Find where the given text appears and provide that cell's center as (X, Y) coordinate. 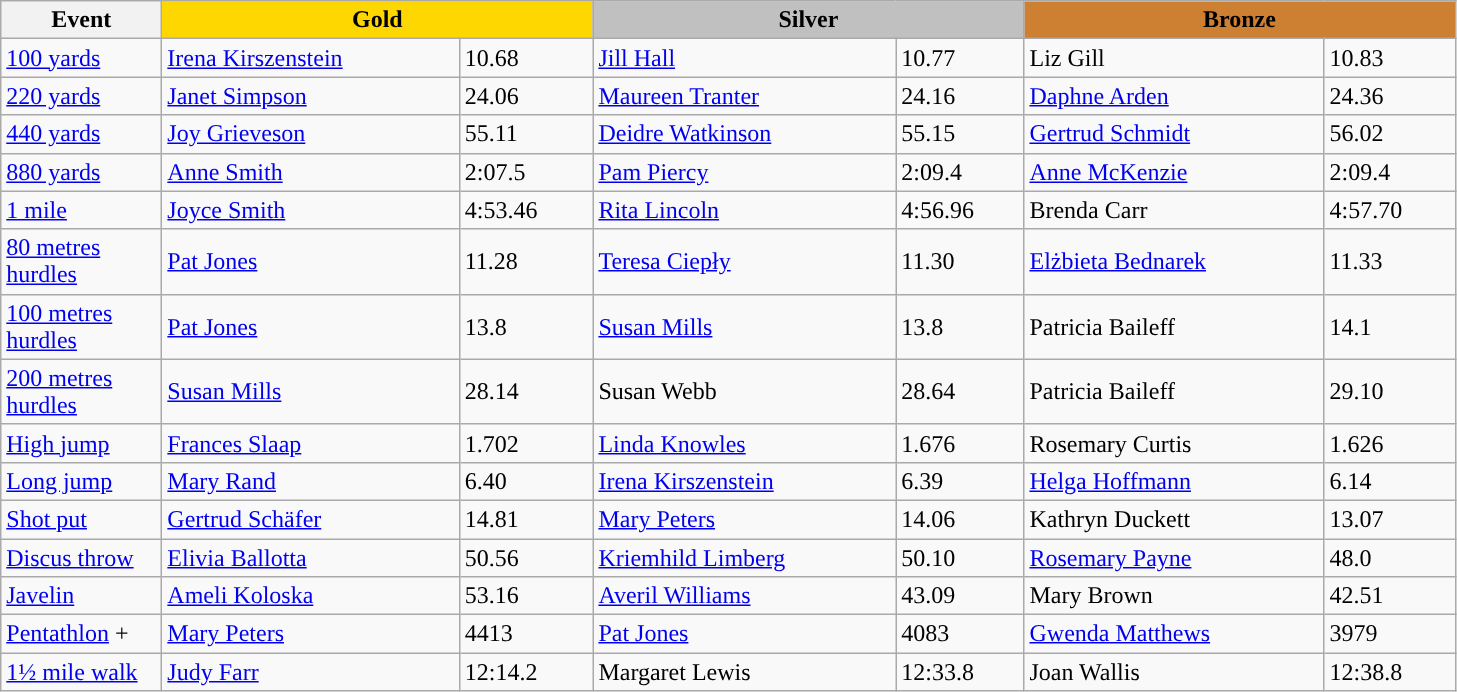
4083 (960, 634)
12:14.2 (526, 672)
11.28 (526, 262)
10.77 (960, 58)
Rosemary Payne (1174, 557)
13.07 (1390, 519)
200 metres hurdles (82, 392)
Elżbieta Bednarek (1174, 262)
Gwenda Matthews (1174, 634)
Bronze (1240, 20)
3979 (1390, 634)
Mary Rand (310, 481)
1.676 (960, 443)
Ameli Koloska (310, 596)
28.64 (960, 392)
Kriemhild Limberg (744, 557)
Brenda Carr (1174, 210)
High jump (82, 443)
11.33 (1390, 262)
1.702 (526, 443)
100 yards (82, 58)
Long jump (82, 481)
29.10 (1390, 392)
Pam Piercy (744, 172)
Frances Slaap (310, 443)
Helga Hoffmann (1174, 481)
53.16 (526, 596)
4:56.96 (960, 210)
10.68 (526, 58)
Joy Grieveson (310, 134)
100 metres hurdles (82, 326)
14.1 (1390, 326)
Pentathlon + (82, 634)
6.14 (1390, 481)
Daphne Arden (1174, 96)
43.09 (960, 596)
Rosemary Curtis (1174, 443)
12:38.8 (1390, 672)
6.39 (960, 481)
1½ mile walk (82, 672)
14.81 (526, 519)
24.06 (526, 96)
Maureen Tranter (744, 96)
Kathryn Duckett (1174, 519)
Joyce Smith (310, 210)
48.0 (1390, 557)
2:07.5 (526, 172)
Rita Lincoln (744, 210)
42.51 (1390, 596)
Averil Williams (744, 596)
14.06 (960, 519)
4:57.70 (1390, 210)
Event (82, 20)
50.10 (960, 557)
Javelin (82, 596)
Judy Farr (310, 672)
Deidre Watkinson (744, 134)
6.40 (526, 481)
24.36 (1390, 96)
Gertrud Schäfer (310, 519)
Silver (808, 20)
80 metres hurdles (82, 262)
10.83 (1390, 58)
Gold (378, 20)
Liz Gill (1174, 58)
Janet Simpson (310, 96)
1.626 (1390, 443)
Anne McKenzie (1174, 172)
Gertrud Schmidt (1174, 134)
Anne Smith (310, 172)
Jill Hall (744, 58)
Teresa Ciepły (744, 262)
1 mile (82, 210)
56.02 (1390, 134)
11.30 (960, 262)
880 yards (82, 172)
Mary Brown (1174, 596)
28.14 (526, 392)
Joan Wallis (1174, 672)
4:53.46 (526, 210)
24.16 (960, 96)
4413 (526, 634)
Linda Knowles (744, 443)
Discus throw (82, 557)
55.11 (526, 134)
Shot put (82, 519)
Elivia Ballotta (310, 557)
Margaret Lewis (744, 672)
Susan Webb (744, 392)
12:33.8 (960, 672)
440 yards (82, 134)
50.56 (526, 557)
55.15 (960, 134)
220 yards (82, 96)
